Output the (x, y) coordinate of the center of the cell containing the given text.  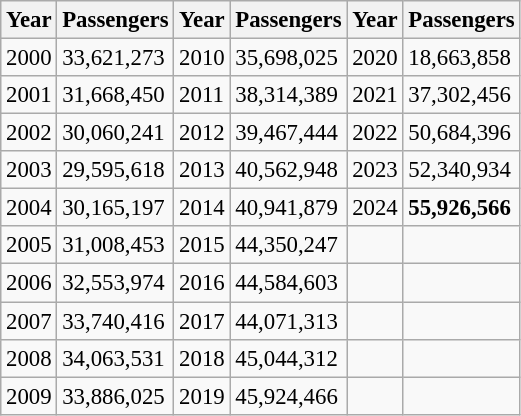
33,886,025 (116, 396)
2006 (29, 283)
29,595,618 (116, 170)
37,302,456 (462, 95)
2014 (202, 208)
39,467,444 (288, 133)
2024 (375, 208)
2020 (375, 58)
18,663,858 (462, 58)
2009 (29, 396)
2008 (29, 358)
2013 (202, 170)
2002 (29, 133)
32,553,974 (116, 283)
2000 (29, 58)
55,926,566 (462, 208)
2019 (202, 396)
31,008,453 (116, 245)
33,740,416 (116, 321)
2010 (202, 58)
52,340,934 (462, 170)
35,698,025 (288, 58)
38,314,389 (288, 95)
45,044,312 (288, 358)
40,941,879 (288, 208)
2007 (29, 321)
2016 (202, 283)
33,621,273 (116, 58)
50,684,396 (462, 133)
31,668,450 (116, 95)
2015 (202, 245)
2012 (202, 133)
2018 (202, 358)
30,060,241 (116, 133)
40,562,948 (288, 170)
2004 (29, 208)
2023 (375, 170)
44,584,603 (288, 283)
44,071,313 (288, 321)
2005 (29, 245)
2003 (29, 170)
34,063,531 (116, 358)
2022 (375, 133)
30,165,197 (116, 208)
2021 (375, 95)
2017 (202, 321)
2001 (29, 95)
44,350,247 (288, 245)
2011 (202, 95)
45,924,466 (288, 396)
